Provide the [x, y] coordinate of the cell's center where the given text is located.  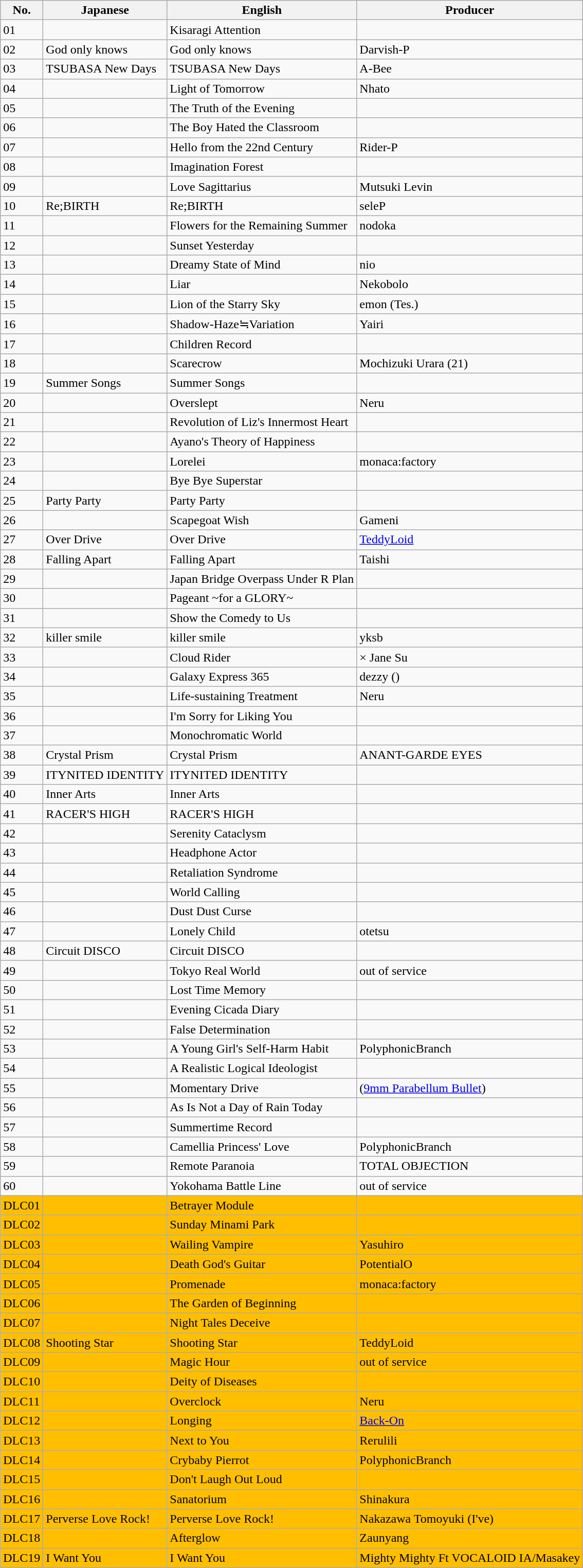
43 [22, 853]
Monochromatic World [262, 736]
Deity of Diseases [262, 1382]
Betrayer Module [262, 1205]
(9mm Parabellum Bullet) [470, 1088]
52 [22, 1029]
53 [22, 1049]
DLC04 [22, 1264]
57 [22, 1127]
Rerulili [470, 1440]
29 [22, 579]
Don't Laugh Out Loud [262, 1480]
DLC19 [22, 1558]
54 [22, 1068]
14 [22, 284]
26 [22, 520]
seleP [470, 206]
20 [22, 403]
DLC15 [22, 1480]
Overclock [262, 1401]
Scapegoat Wish [262, 520]
13 [22, 265]
56 [22, 1108]
Scarecrow [262, 363]
emon (Tes.) [470, 304]
Sunday Minami Park [262, 1225]
22 [22, 442]
Next to You [262, 1440]
Hello from the 22nd Century [262, 147]
A-Bee [470, 69]
38 [22, 755]
The Boy Hated the Classroom [262, 128]
Mochizuki Urara (21) [470, 363]
DLC18 [22, 1538]
Japan Bridge Overpass Under R Plan [262, 579]
Revolution of Liz's Innermost Heart [262, 422]
Imagination Forest [262, 167]
DLC08 [22, 1342]
39 [22, 775]
40 [22, 794]
DLC02 [22, 1225]
35 [22, 696]
15 [22, 304]
09 [22, 186]
Death God's Guitar [262, 1264]
Remote Paranoia [262, 1166]
Shinakura [470, 1499]
Longing [262, 1421]
01 [22, 30]
Momentary Drive [262, 1088]
Rider-P [470, 147]
21 [22, 422]
58 [22, 1147]
A Realistic Logical Ideologist [262, 1068]
DLC09 [22, 1362]
02 [22, 49]
yksb [470, 637]
24 [22, 481]
Overslept [262, 403]
51 [22, 1009]
Flowers for the Remaining Summer [262, 225]
Evening Cicada Diary [262, 1009]
08 [22, 167]
nodoka [470, 225]
Love Sagittarius [262, 186]
16 [22, 324]
Promenade [262, 1284]
Mighty Mighty Ft VOCALOID IA/Masakey [470, 1558]
Lion of the Starry Sky [262, 304]
Sanatorium [262, 1499]
× Jane Su [470, 657]
41 [22, 814]
Camellia Princess' Love [262, 1147]
Kisaragi Attention [262, 30]
Shadow-Haze≒Variation [262, 324]
Yairi [470, 324]
25 [22, 501]
28 [22, 559]
Children Record [262, 344]
A Young Girl's Self-Harm Habit [262, 1049]
Yokohama Battle Line [262, 1186]
Crybaby Pierrot [262, 1460]
07 [22, 147]
DLC01 [22, 1205]
Nhato [470, 88]
No. [22, 10]
Zaunyang [470, 1538]
otetsu [470, 931]
Wailing Vampire [262, 1244]
Liar [262, 284]
Summertime Record [262, 1127]
Light of Tomorrow [262, 88]
I'm Sorry for Liking You [262, 716]
19 [22, 383]
12 [22, 245]
ANANT-GARDE EYES [470, 755]
DLC16 [22, 1499]
The Garden of Beginning [262, 1303]
46 [22, 912]
47 [22, 931]
Taishi [470, 559]
03 [22, 69]
Life-sustaining Treatment [262, 696]
Serenity Cataclysm [262, 833]
Lonely Child [262, 931]
Pageant ~for a GLORY~ [262, 598]
Mutsuki Levin [470, 186]
06 [22, 128]
Back-On [470, 1421]
dezzy () [470, 676]
Yasuhiro [470, 1244]
Tokyo Real World [262, 970]
44 [22, 872]
18 [22, 363]
Sunset Yesterday [262, 245]
False Determination [262, 1029]
Darvish-P [470, 49]
DLC03 [22, 1244]
As Is Not a Day of Rain Today [262, 1108]
60 [22, 1186]
DLC05 [22, 1284]
DLC17 [22, 1519]
DLC10 [22, 1382]
Afterglow [262, 1538]
37 [22, 736]
DLC12 [22, 1421]
30 [22, 598]
Retaliation Syndrome [262, 872]
Show the Comedy to Us [262, 618]
Night Tales Deceive [262, 1323]
English [262, 10]
Nekobolo [470, 284]
04 [22, 88]
Japanese [105, 10]
DLC14 [22, 1460]
nio [470, 265]
11 [22, 225]
DLC11 [22, 1401]
Lorelei [262, 461]
Headphone Actor [262, 853]
50 [22, 990]
17 [22, 344]
05 [22, 108]
Cloud Rider [262, 657]
33 [22, 657]
Lost Time Memory [262, 990]
Dust Dust Curse [262, 912]
DLC06 [22, 1303]
10 [22, 206]
Producer [470, 10]
PotentialO [470, 1264]
23 [22, 461]
Dreamy State of Mind [262, 265]
Bye Bye Superstar [262, 481]
59 [22, 1166]
DLC07 [22, 1323]
Nakazawa Tomoyuki (I've) [470, 1519]
42 [22, 833]
27 [22, 540]
32 [22, 637]
Magic Hour [262, 1362]
Ayano's Theory of Happiness [262, 442]
31 [22, 618]
48 [22, 951]
Galaxy Express 365 [262, 676]
World Calling [262, 892]
36 [22, 716]
55 [22, 1088]
The Truth of the Evening [262, 108]
Gameni [470, 520]
45 [22, 892]
TOTAL OBJECTION [470, 1166]
49 [22, 970]
34 [22, 676]
DLC13 [22, 1440]
